Provide the [x, y] coordinate of the cell's center where the given text is located.  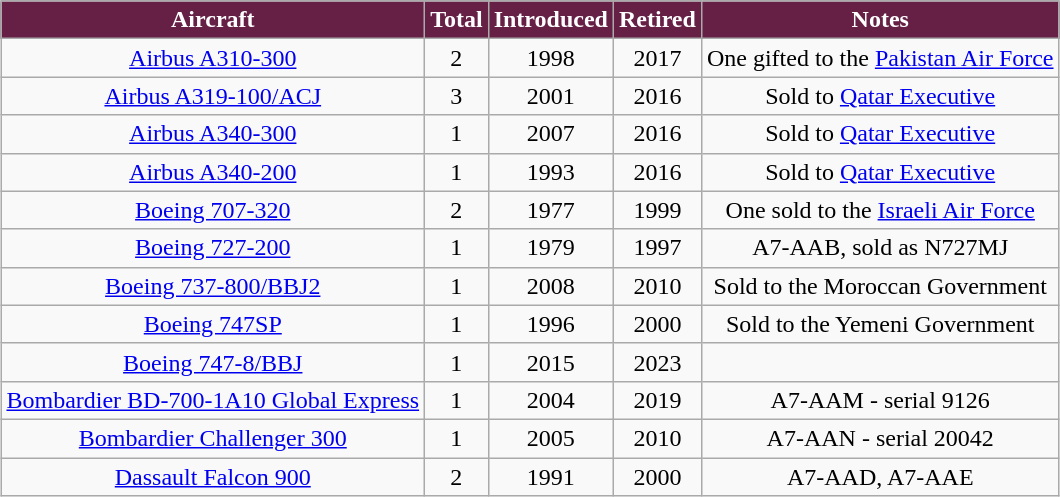
2019 [657, 400]
2015 [550, 362]
Bombardier Challenger 300 [213, 438]
A7-AAM - serial 9126 [880, 400]
A7-AAB, sold as N727MJ [880, 248]
A7-AAD, A7-AAE [880, 477]
Bombardier BD-700-1A10 Global Express [213, 400]
1977 [550, 210]
1979 [550, 248]
One sold to the Israeli Air Force [880, 210]
Total [457, 20]
Boeing 707-320 [213, 210]
2017 [657, 58]
Boeing 727-200 [213, 248]
Dassault Falcon 900 [213, 477]
A7-AAN - serial 20042 [880, 438]
Airbus A340-200 [213, 172]
Airbus A319-100/ACJ [213, 96]
Introduced [550, 20]
Aircraft [213, 20]
One gifted to the Pakistan Air Force [880, 58]
Sold to the Yemeni Government [880, 324]
Boeing 747-8/BBJ [213, 362]
1991 [550, 477]
2023 [657, 362]
Airbus A310-300 [213, 58]
Retired [657, 20]
Airbus A340-300 [213, 134]
1993 [550, 172]
Boeing 737-800/BBJ2 [213, 286]
2008 [550, 286]
Boeing 747SP [213, 324]
2004 [550, 400]
Sold to the Moroccan Government [880, 286]
2007 [550, 134]
3 [457, 96]
1996 [550, 324]
2005 [550, 438]
2001 [550, 96]
Notes [880, 20]
1999 [657, 210]
1998 [550, 58]
1997 [657, 248]
